Capture the cell that displays the provided text and extract its (X, Y) central coordinate. 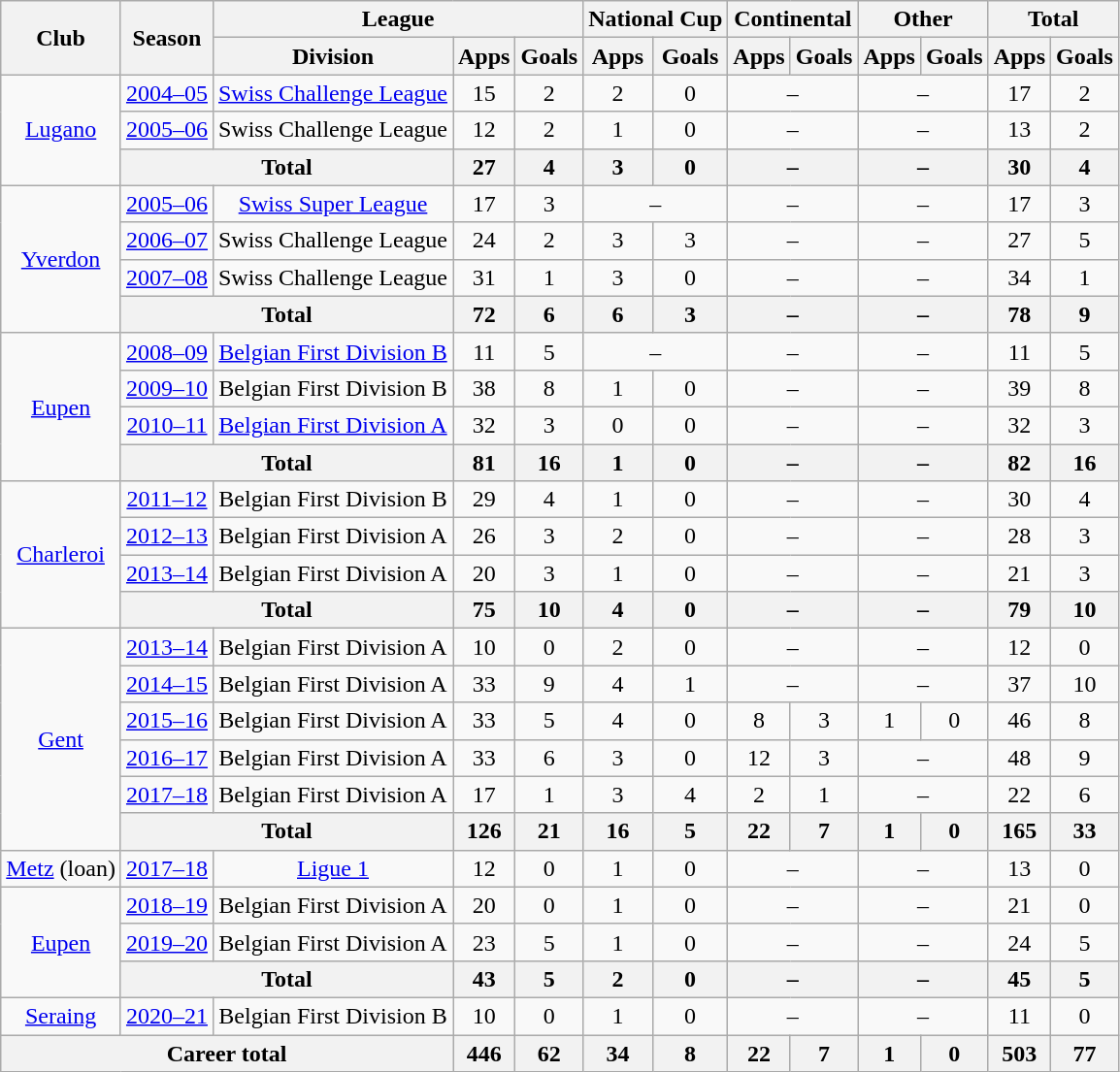
Club (61, 38)
77 (1085, 1053)
2004–05 (167, 93)
2020–21 (167, 1016)
Lugano (61, 130)
23 (483, 942)
79 (1019, 610)
2015–16 (167, 721)
2012–13 (167, 536)
78 (1019, 314)
2007–08 (167, 277)
48 (1019, 758)
Division (332, 56)
Seraing (61, 1016)
165 (1019, 831)
Career total (227, 1053)
43 (483, 979)
2016–17 (167, 758)
31 (483, 277)
League (398, 19)
2010–11 (167, 425)
Season (167, 38)
29 (483, 500)
Gent (61, 739)
2018–19 (167, 905)
28 (1019, 536)
75 (483, 610)
446 (483, 1053)
Swiss Super League (332, 204)
26 (483, 536)
37 (1019, 684)
Ligue 1 (332, 868)
2008–09 (167, 351)
15 (483, 93)
Other (923, 19)
2006–07 (167, 241)
38 (483, 388)
126 (483, 831)
81 (483, 463)
82 (1019, 463)
2009–10 (167, 388)
2011–12 (167, 500)
National Cup (656, 19)
Metz (loan) (61, 868)
62 (549, 1053)
2019–20 (167, 942)
Continental (793, 19)
Yverdon (61, 259)
2014–15 (167, 684)
503 (1019, 1053)
Charleroi (61, 555)
72 (483, 314)
39 (1019, 388)
45 (1019, 979)
46 (1019, 721)
